Provide the [X, Y] coordinate of the cell's center where the given text is located.  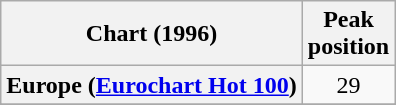
29 [348, 85]
Peakposition [348, 34]
Chart (1996) [152, 34]
Europe (Eurochart Hot 100) [152, 85]
